Output the [x, y] coordinate of the center of the cell containing the given text.  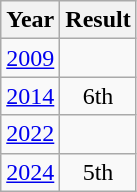
Year [30, 20]
2024 [30, 172]
Result [98, 20]
2022 [30, 134]
6th [98, 96]
2009 [30, 58]
5th [98, 172]
2014 [30, 96]
